Scan for the cell matching the given text and deliver its (x, y) coordinate at center. 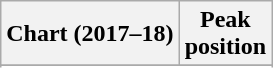
Peakposition (225, 34)
Chart (2017–18) (90, 34)
